Extract the [X, Y] coordinate from the center of the cell holding the provided text.  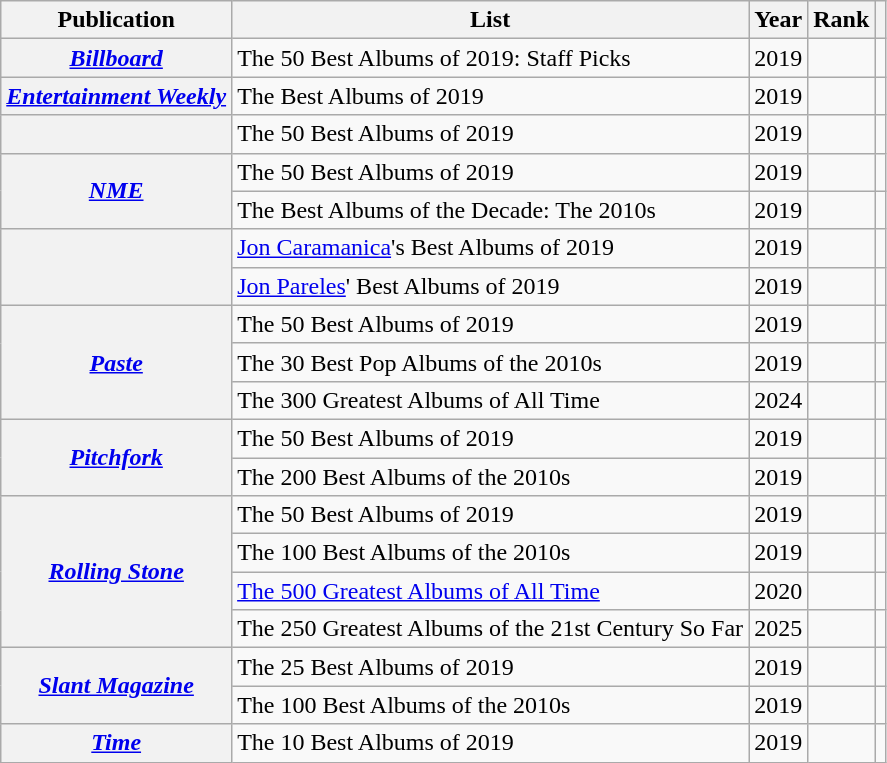
2020 [778, 591]
The 250 Greatest Albums of the 21st Century So Far [490, 629]
List [490, 20]
Year [778, 20]
2025 [778, 629]
The 30 Best Pop Albums of the 2010s [490, 362]
The Best Albums of 2019 [490, 96]
Paste [116, 362]
Billboard [116, 58]
Entertainment Weekly [116, 96]
Publication [116, 20]
The 10 Best Albums of 2019 [490, 743]
The 500 Greatest Albums of All Time [490, 591]
The Best Albums of the Decade: The 2010s [490, 210]
Jon Pareles' Best Albums of 2019 [490, 286]
2024 [778, 400]
The 25 Best Albums of 2019 [490, 667]
Time [116, 743]
Slant Magazine [116, 686]
The 50 Best Albums of 2019: Staff Picks [490, 58]
Jon Caramanica's Best Albums of 2019 [490, 248]
Pitchfork [116, 457]
The 300 Greatest Albums of All Time [490, 400]
Rolling Stone [116, 572]
NME [116, 191]
Rank [842, 20]
The 200 Best Albums of the 2010s [490, 477]
